Return (X, Y) of the center of cell containing provided text 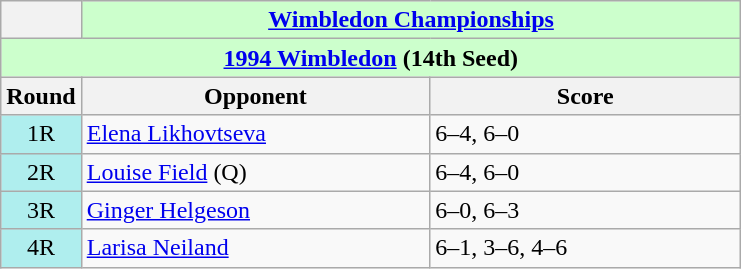
1994 Wimbledon (14th Seed) (371, 58)
Louise Field (Q) (256, 172)
3R (41, 210)
2R (41, 172)
Elena Likhovtseva (256, 134)
6–1, 3–6, 4–6 (586, 248)
4R (41, 248)
1R (41, 134)
Round (41, 96)
Opponent (256, 96)
Larisa Neiland (256, 248)
Wimbledon Championships (411, 20)
6–0, 6–3 (586, 210)
Ginger Helgeson (256, 210)
Score (586, 96)
